Detect which cell encompasses the target text, then output its (X, Y) center coordinate. 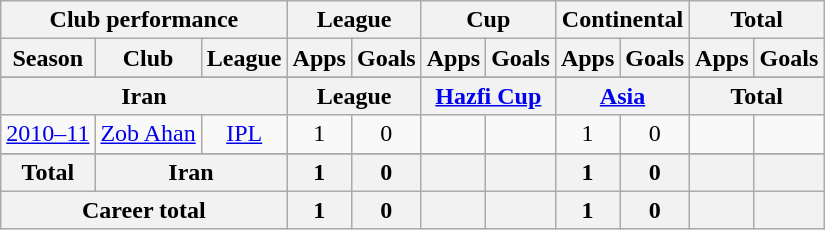
Club (148, 58)
Cup (488, 20)
Career total (144, 210)
Continental (622, 20)
IPL (244, 134)
2010–11 (48, 134)
Hazfi Cup (488, 96)
Asia (622, 96)
Club performance (144, 20)
Zob Ahan (148, 134)
Season (48, 58)
